Determine the [x, y] coordinate at the center of the cell enclosing the given text.  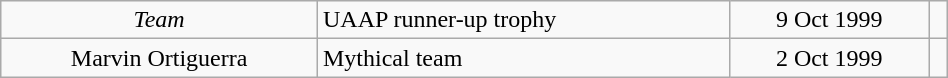
Marvin Ortiguerra [160, 58]
9 Oct 1999 [830, 20]
2 Oct 1999 [830, 58]
Team [160, 20]
UAAP runner-up trophy [523, 20]
Mythical team [523, 58]
